Locate the cell with the specified text and output its (x, y) center coordinate. 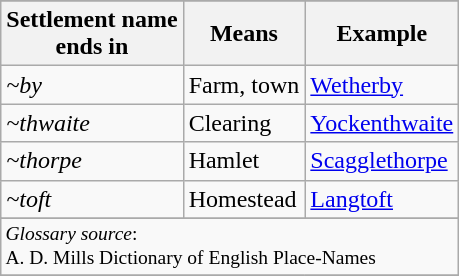
Hamlet (244, 161)
Langtoft (382, 199)
Scagglethorpe (382, 161)
Means (244, 34)
~toft (92, 199)
~by (92, 85)
Homestead (244, 199)
Farm, town (244, 85)
Yockenthwaite (382, 123)
Glossary source:A. D. Mills Dictionary of English Place-Names (230, 246)
~thwaite (92, 123)
Clearing (244, 123)
~thorpe (92, 161)
Example (382, 34)
Wetherby (382, 85)
Settlement nameends in (92, 34)
